Output the (X, Y) coordinate of the center of the cell containing the given text.  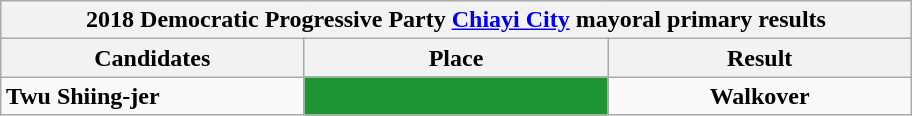
Place (456, 58)
Walkover (760, 96)
2018 Democratic Progressive Party Chiayi City mayoral primary results (456, 20)
Candidates (152, 58)
Twu Shiing-jer (152, 96)
Result (760, 58)
